From the cell containing the given text, extract its center point as [X, Y] coordinate. 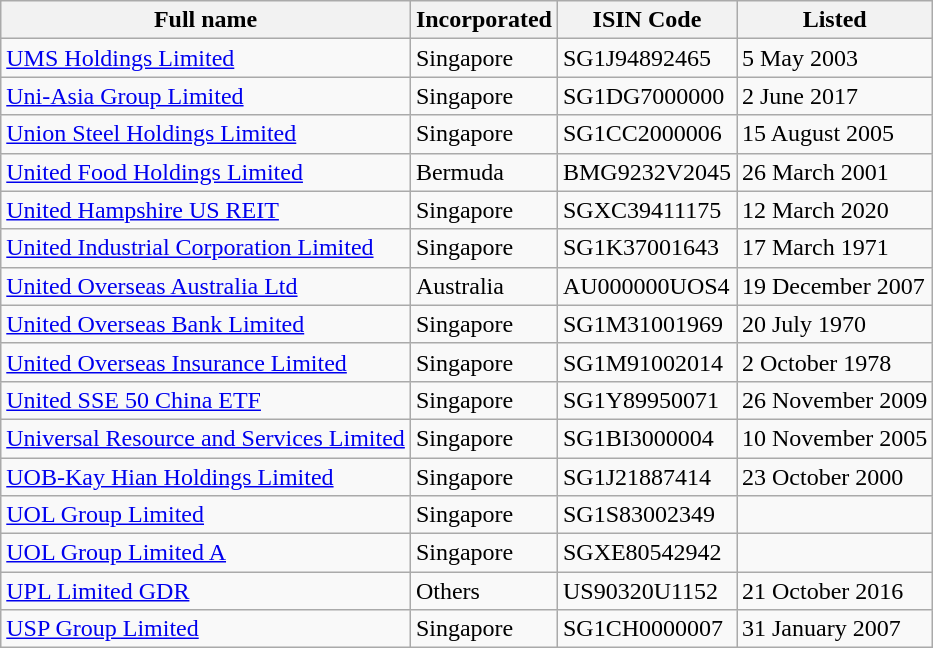
19 December 2007 [834, 286]
12 March 2020 [834, 210]
SG1DG7000000 [646, 96]
ISIN Code [646, 20]
United Food Holdings Limited [206, 172]
United Hampshire US REIT [206, 210]
SG1M91002014 [646, 362]
United Overseas Australia Ltd [206, 286]
USP Group Limited [206, 629]
SG1J21887414 [646, 477]
SG1S83002349 [646, 515]
Bermuda [484, 172]
Universal Resource and Services Limited [206, 438]
2 June 2017 [834, 96]
US90320U1152 [646, 591]
15 August 2005 [834, 134]
United SSE 50 China ETF [206, 400]
21 October 2016 [834, 591]
BMG9232V2045 [646, 172]
UPL Limited GDR [206, 591]
SG1BI3000004 [646, 438]
26 March 2001 [834, 172]
26 November 2009 [834, 400]
SG1CC2000006 [646, 134]
23 October 2000 [834, 477]
United Overseas Bank Limited [206, 324]
SG1Y89950071 [646, 400]
UOL Group Limited A [206, 553]
SG1J94892465 [646, 58]
SG1K37001643 [646, 248]
SG1CH0000007 [646, 629]
17 March 1971 [834, 248]
SG1M31001969 [646, 324]
Incorporated [484, 20]
31 January 2007 [834, 629]
UOB-Kay Hian Holdings Limited [206, 477]
10 November 2005 [834, 438]
AU000000UOS4 [646, 286]
Australia [484, 286]
Union Steel Holdings Limited [206, 134]
UMS Holdings Limited [206, 58]
Uni-Asia Group Limited [206, 96]
2 October 1978 [834, 362]
SGXC39411175 [646, 210]
United Overseas Insurance Limited [206, 362]
SGXE80542942 [646, 553]
Full name [206, 20]
Listed [834, 20]
Others [484, 591]
5 May 2003 [834, 58]
United Industrial Corporation Limited [206, 248]
UOL Group Limited [206, 515]
20 July 1970 [834, 324]
